Locate the cell with the specified text and output its [x, y] center coordinate. 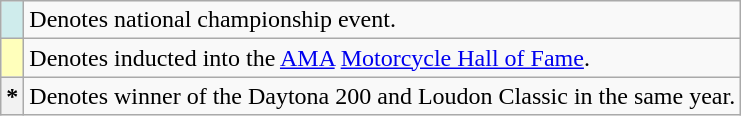
* [12, 96]
Denotes inducted into the AMA Motorcycle Hall of Fame. [382, 58]
Denotes winner of the Daytona 200 and Loudon Classic in the same year. [382, 96]
Denotes national championship event. [382, 20]
